Find where the given text appears and provide that cell's center as (x, y) coordinate. 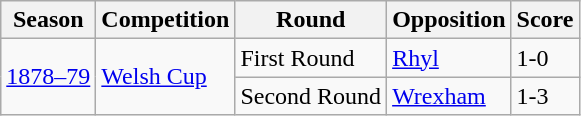
Round (311, 20)
Rhyl (449, 58)
Second Round (311, 96)
1878–79 (48, 77)
1-3 (545, 96)
First Round (311, 58)
Opposition (449, 20)
Season (48, 20)
Score (545, 20)
Competition (166, 20)
Welsh Cup (166, 77)
1-0 (545, 58)
Wrexham (449, 96)
